Scan for the cell matching the given text and deliver its (x, y) coordinate at center. 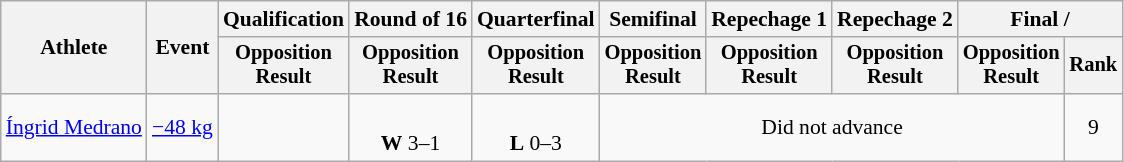
L 0–3 (536, 128)
Athlete (74, 48)
Event (182, 48)
Rank (1093, 66)
Repechage 1 (769, 19)
9 (1093, 128)
W 3–1 (410, 128)
Final / (1040, 19)
Íngrid Medrano (74, 128)
Quarterfinal (536, 19)
Did not advance (832, 128)
Repechage 2 (895, 19)
Qualification (284, 19)
−48 kg (182, 128)
Semifinal (654, 19)
Round of 16 (410, 19)
